Return the (x, y) coordinate for the center point of the cell that contains the specified text.  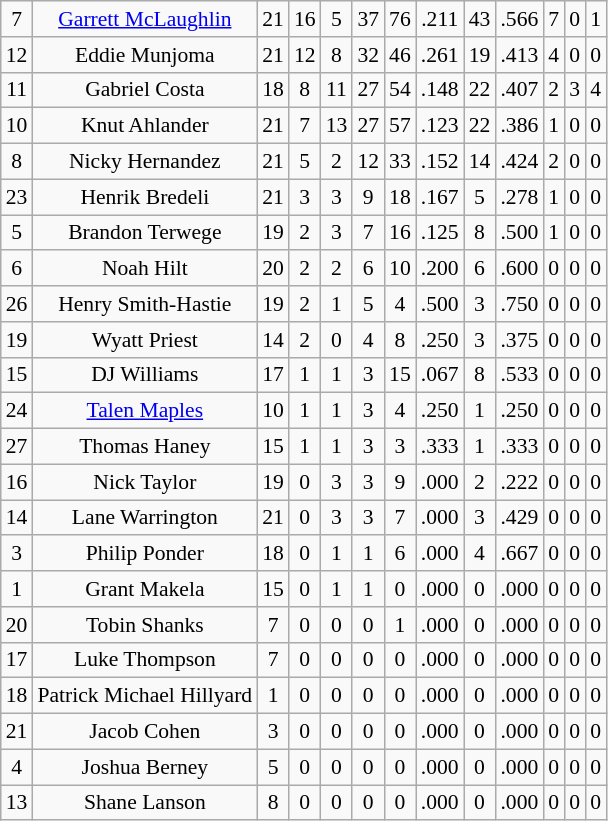
Nicky Hernandez (144, 162)
Patrick Michael Hillyard (144, 696)
.667 (519, 554)
23 (17, 197)
Jacob Cohen (144, 732)
.600 (519, 269)
Tobin Shanks (144, 625)
Thomas Haney (144, 447)
.152 (440, 162)
32 (368, 55)
Joshua Berney (144, 767)
Grant Makela (144, 589)
Knut Ahlander (144, 126)
Lane Warrington (144, 518)
76 (400, 19)
.386 (519, 126)
33 (400, 162)
.413 (519, 55)
.533 (519, 375)
26 (17, 304)
Noah Hilt (144, 269)
37 (368, 19)
Nick Taylor (144, 482)
.750 (519, 304)
.407 (519, 90)
Henry Smith-Hastie (144, 304)
.424 (519, 162)
Brandon Terwege (144, 233)
54 (400, 90)
43 (480, 19)
Shane Lanson (144, 803)
Wyatt Priest (144, 340)
.278 (519, 197)
.261 (440, 55)
DJ Williams (144, 375)
.167 (440, 197)
.429 (519, 518)
.148 (440, 90)
57 (400, 126)
.222 (519, 482)
.067 (440, 375)
Garrett McLaughlin (144, 19)
.566 (519, 19)
.123 (440, 126)
Luke Thompson (144, 660)
.375 (519, 340)
46 (400, 55)
.200 (440, 269)
Eddie Munjoma (144, 55)
Talen Maples (144, 411)
.125 (440, 233)
Philip Ponder (144, 554)
.211 (440, 19)
Gabriel Costa (144, 90)
Henrik Bredeli (144, 197)
24 (17, 411)
